Pinpoint the cell where the given text exists, returning its (X, Y) midpoint coordinate. 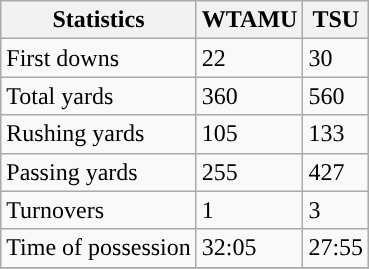
427 (336, 172)
560 (336, 96)
Passing yards (99, 172)
255 (250, 172)
TSU (336, 20)
27:55 (336, 248)
32:05 (250, 248)
133 (336, 134)
Turnovers (99, 210)
105 (250, 134)
First downs (99, 58)
22 (250, 58)
1 (250, 210)
3 (336, 210)
WTAMU (250, 20)
Time of possession (99, 248)
360 (250, 96)
Statistics (99, 20)
30 (336, 58)
Total yards (99, 96)
Rushing yards (99, 134)
